From the cell containing the given text, extract its center point as [X, Y] coordinate. 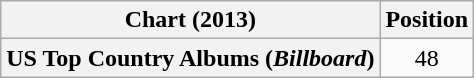
Chart (2013) [190, 20]
48 [427, 58]
Position [427, 20]
US Top Country Albums (Billboard) [190, 58]
